Return [x, y] of the center of cell containing provided text 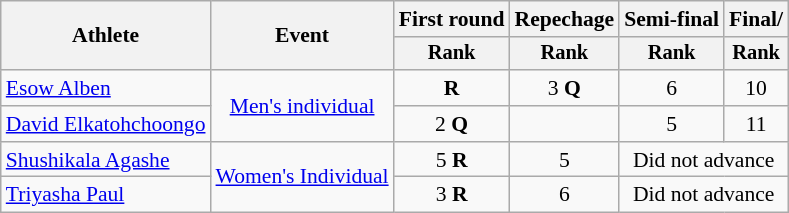
Semi-final [672, 19]
Repechage [565, 19]
11 [756, 124]
Esow Alben [106, 88]
Event [302, 36]
5 R [452, 160]
First round [452, 19]
3 R [452, 195]
2 Q [452, 124]
Triyasha Paul [106, 195]
Women's Individual [302, 178]
Men's individual [302, 106]
Shushikala Agashe [106, 160]
10 [756, 88]
Athlete [106, 36]
3 Q [565, 88]
David Elkatohchoongo [106, 124]
R [452, 88]
Final/ [756, 19]
